Provide the (X, Y) coordinate of the cell's center where the given text is located.  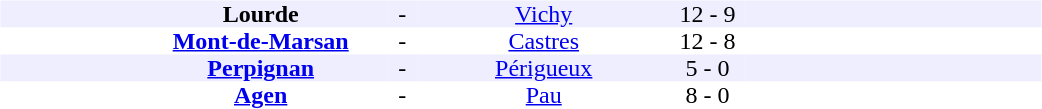
8 - 0 (707, 96)
Mont-de-Marsan (260, 42)
5 - 0 (707, 68)
Périgueux (544, 68)
12 - 8 (707, 42)
Perpignan (260, 68)
Castres (544, 42)
Vichy (544, 14)
12 - 9 (707, 14)
Lourde (260, 14)
Agen (260, 96)
Pau (544, 96)
